Return [X, Y] of the center of cell containing provided text 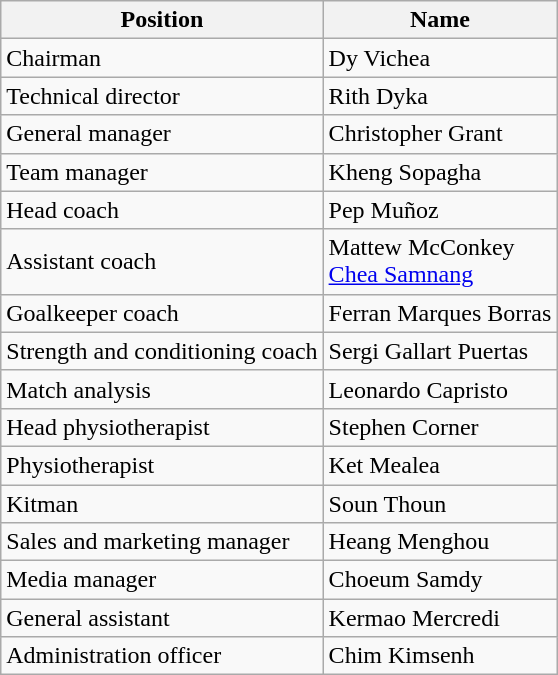
Chim Kimsenh [440, 656]
Administration officer [162, 656]
Assistant coach [162, 262]
Pep Muñoz [440, 210]
Rith Dyka [440, 96]
Dy Vichea [440, 58]
Ferran Marques Borras [440, 313]
Head coach [162, 210]
Name [440, 20]
Sales and marketing manager [162, 542]
Media manager [162, 580]
Choeum Samdy [440, 580]
Physiotherapist [162, 465]
General assistant [162, 618]
Soun Thoun [440, 503]
Christopher Grant [440, 134]
Technical director [162, 96]
Strength and conditioning coach [162, 351]
Kermao Mercredi [440, 618]
Ket Mealea [440, 465]
Heang Menghou [440, 542]
Team manager [162, 172]
Stephen Corner [440, 427]
General manager [162, 134]
Sergi Gallart Puertas [440, 351]
Leonardo Capristo [440, 389]
Match analysis [162, 389]
Position [162, 20]
Kheng Sopagha [440, 172]
Mattew McConkey Chea Samnang [440, 262]
Kitman [162, 503]
Goalkeeper coach [162, 313]
Head physiotherapist [162, 427]
Chairman [162, 58]
